For the text-containing cell, return its midpoint in (X, Y) coordinate format. 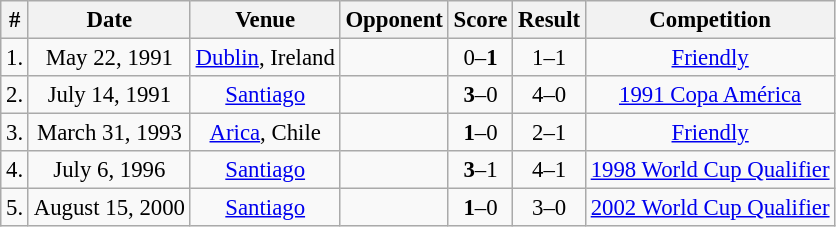
March 31, 1993 (109, 133)
4. (15, 170)
July 14, 1991 (109, 95)
1–1 (550, 58)
4–0 (550, 95)
Arica, Chile (265, 133)
2002 World Cup Qualifier (710, 208)
Date (109, 20)
July 6, 1996 (109, 170)
2. (15, 95)
3–1 (480, 170)
Competition (710, 20)
Venue (265, 20)
1998 World Cup Qualifier (710, 170)
Opponent (394, 20)
May 22, 1991 (109, 58)
August 15, 2000 (109, 208)
Dublin, Ireland (265, 58)
4–1 (550, 170)
5. (15, 208)
# (15, 20)
Score (480, 20)
1991 Copa América (710, 95)
Result (550, 20)
3. (15, 133)
1. (15, 58)
2–1 (550, 133)
0–1 (480, 58)
